Provide the (X, Y) coordinate of the cell's center where the given text is located.  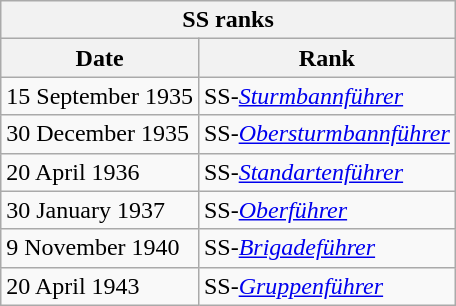
20 April 1936 (100, 172)
Rank (326, 58)
30 December 1935 (100, 134)
30 January 1937 (100, 210)
SS-Oberführer (326, 210)
SS-Standartenführer (326, 172)
20 April 1943 (100, 286)
SS ranks (228, 20)
SS-Brigadeführer (326, 248)
SS-Obersturmbannführer (326, 134)
SS-Sturmbannführer (326, 96)
9 November 1940 (100, 248)
SS-Gruppenführer (326, 286)
Date (100, 58)
15 September 1935 (100, 96)
